Detect which cell encompasses the target text, then output its (x, y) center coordinate. 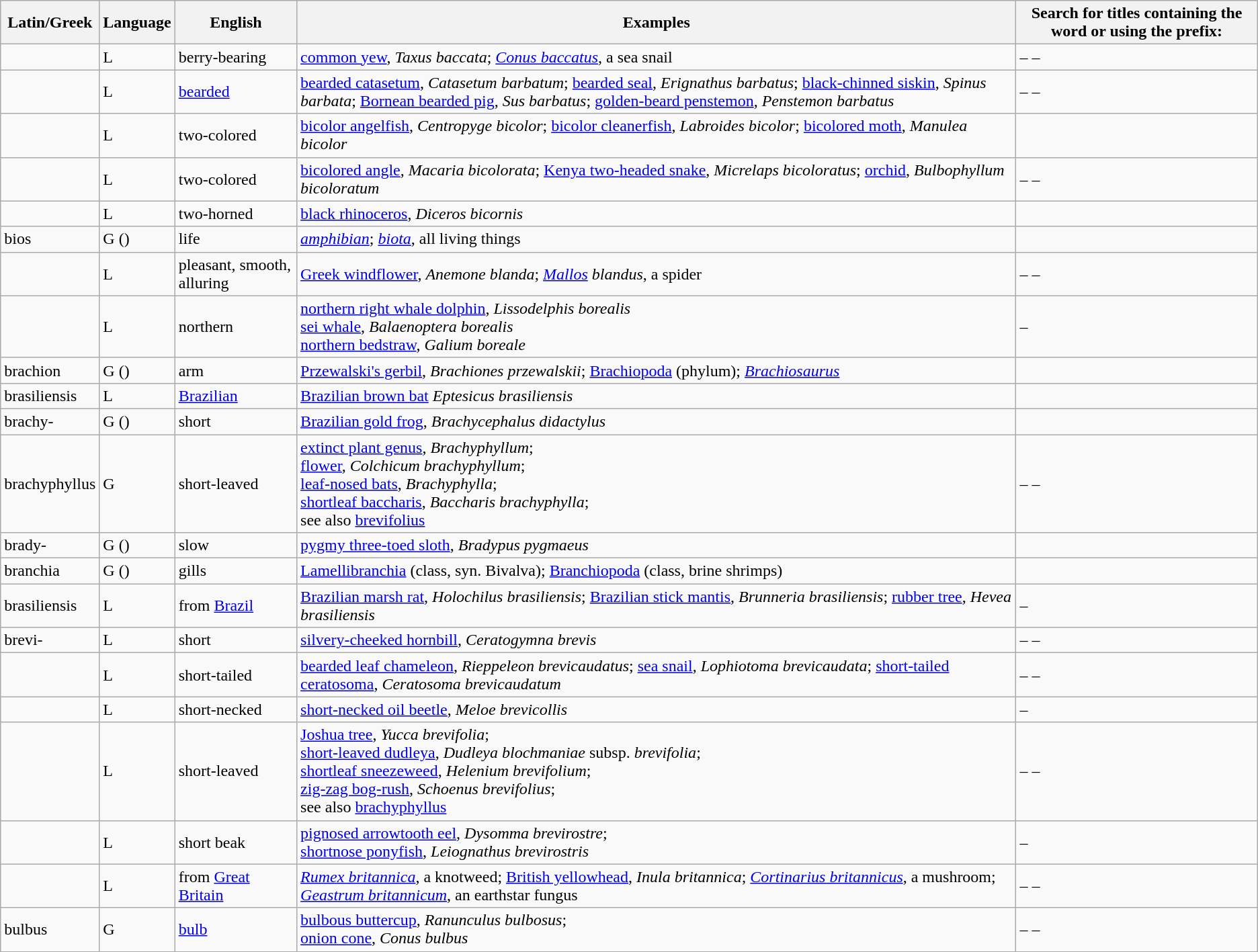
English (235, 23)
pygmy three-toed sloth, Bradypus pygmaeus (657, 546)
from Brazil (235, 606)
brachyphyllus (50, 483)
Examples (657, 23)
amphibian; biota, all living things (657, 239)
brady- (50, 546)
common yew, Taxus baccata; Conus baccatus, a sea snail (657, 57)
bios (50, 239)
brachion (50, 370)
Latin/Greek (50, 23)
bearded leaf chameleon, Rieppeleon brevicaudatus; sea snail, Lophiotoma brevicaudata; short-tailed ceratosoma, Ceratosoma brevicaudatum (657, 675)
bulbous buttercup, Ranunculus bulbosus; onion cone, Conus bulbus (657, 930)
Przewalski's gerbil, Brachiones przewalskii; Brachiopoda (phylum); Brachiosaurus (657, 370)
branchia (50, 571)
northern (235, 327)
two-horned (235, 214)
Lamellibranchia (class, syn. Bivalva); Branchiopoda (class, brine shrimps) (657, 571)
Search for titles containing the word or using the prefix: (1137, 23)
short-tailed (235, 675)
pignosed arrowtooth eel, Dysomma brevirostre; shortnose ponyfish, Leiognathus brevirostris (657, 842)
Brazilian (235, 396)
berry-bearing (235, 57)
short beak (235, 842)
brachy- (50, 421)
silvery-cheeked hornbill, Ceratogymna brevis (657, 640)
bearded (235, 91)
Rumex britannica, a knotweed; British yellowhead, Inula britannica; Cortinarius britannicus, a mushroom; Geastrum britannicum, an earthstar fungus (657, 885)
slow (235, 546)
short-necked oil beetle, Meloe brevicollis (657, 709)
Brazilian brown bat Eptesicus brasiliensis (657, 396)
Language (137, 23)
northern right whale dolphin, Lissodelphis borealissei whale, Balaenoptera borealis northern bedstraw, Galium boreale (657, 327)
bicolor angelfish, Centropyge bicolor; bicolor cleanerfish, Labroides bicolor; bicolored moth, Manulea bicolor (657, 136)
life (235, 239)
from Great Britain (235, 885)
black rhinoceros, Diceros bicornis (657, 214)
bulb (235, 930)
gills (235, 571)
pleasant, smooth, alluring (235, 274)
Brazilian marsh rat, Holochilus brasiliensis; Brazilian stick mantis, Brunneria brasiliensis; rubber tree, Hevea brasiliensis (657, 606)
arm (235, 370)
bicolored angle, Macaria bicolorata; Kenya two-headed snake, Micrelaps bicoloratus; orchid, Bulbophyllum bicoloratum (657, 179)
bulbus (50, 930)
short-necked (235, 709)
Greek windflower, Anemone blanda; Mallos blandus, a spider (657, 274)
Brazilian gold frog, Brachycephalus didactylus (657, 421)
brevi- (50, 640)
